Search for the cell housing the specified text and yield its [x, y] center coordinate. 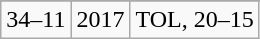
2017 [100, 20]
34–11 [36, 20]
TOL, 20–15 [194, 20]
